Pinpoint the cell where the given text exists, returning its (X, Y) midpoint coordinate. 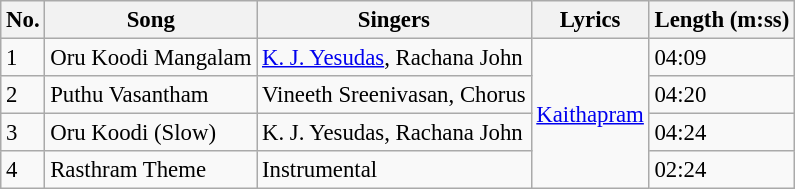
Song (151, 20)
No. (23, 20)
4 (23, 170)
2 (23, 95)
Instrumental (394, 170)
Length (m:ss) (722, 20)
1 (23, 58)
Lyrics (590, 20)
Puthu Vasantham (151, 95)
04:09 (722, 58)
Kaithapram (590, 114)
Oru Koodi (Slow) (151, 133)
Singers (394, 20)
04:24 (722, 133)
Oru Koodi Mangalam (151, 58)
3 (23, 133)
Vineeth Sreenivasan, Chorus (394, 95)
04:20 (722, 95)
02:24 (722, 170)
Rasthram Theme (151, 170)
